For the text-containing cell, return its midpoint in (x, y) coordinate format. 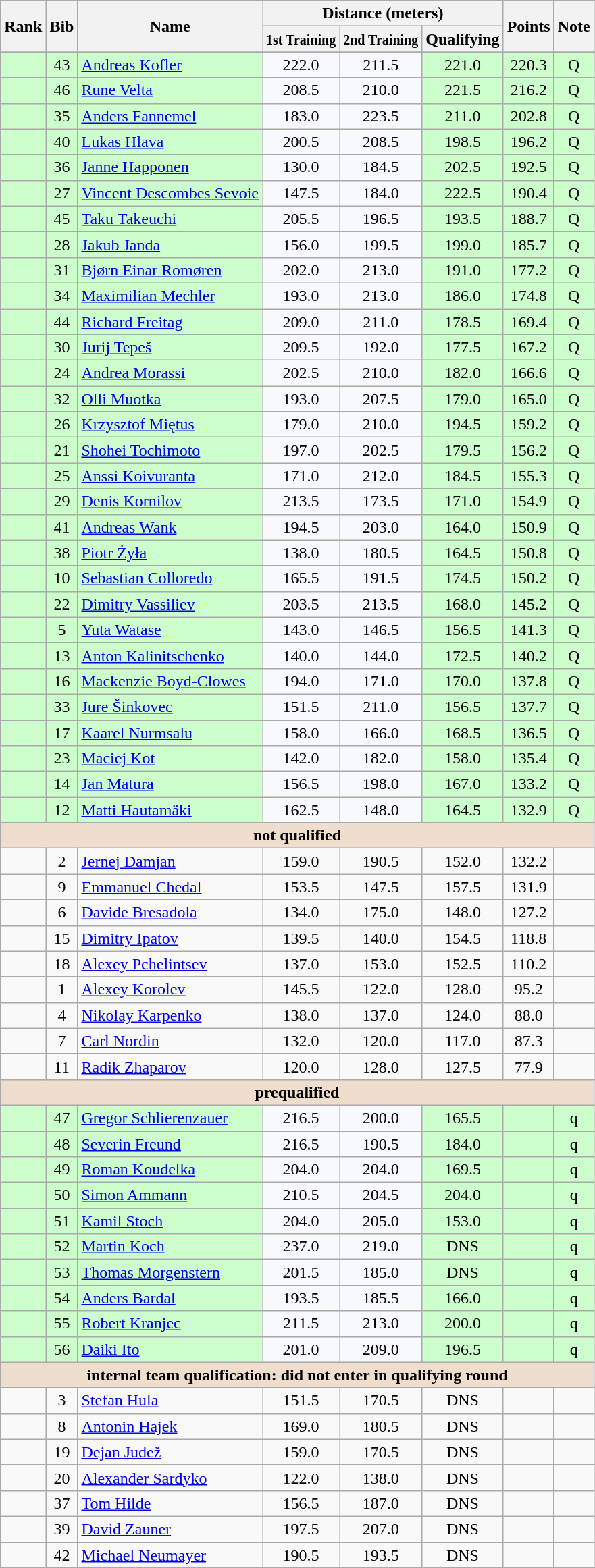
Distance (meters) (382, 13)
221.5 (463, 90)
190.4 (528, 193)
18 (62, 964)
155.3 (528, 476)
13 (62, 655)
Emmanuel Chedal (170, 887)
222.5 (463, 193)
191.0 (463, 270)
198.0 (381, 784)
Stefan Hula (170, 1401)
53 (62, 1272)
177.2 (528, 270)
141.3 (528, 630)
162.5 (301, 810)
156.0 (301, 244)
168.0 (463, 604)
20 (62, 1478)
152.0 (463, 861)
42 (62, 1555)
170.0 (463, 681)
157.5 (463, 887)
134.0 (301, 913)
41 (62, 527)
not qualified (297, 836)
Andrea Morassi (170, 373)
168.5 (463, 732)
185.0 (381, 1272)
40 (62, 142)
203.5 (301, 604)
internal team qualification: did not enter in qualifying round (297, 1375)
187.0 (381, 1503)
15 (62, 938)
19 (62, 1452)
146.5 (381, 630)
185.5 (381, 1298)
192.0 (381, 348)
6 (62, 913)
139.5 (301, 938)
164.0 (463, 527)
Sebastian Colloredo (170, 578)
29 (62, 502)
Anton Kalinitschenko (170, 655)
137.7 (528, 707)
46 (62, 90)
Robert Kranjec (170, 1324)
132.0 (301, 1041)
132.2 (528, 861)
220.3 (528, 65)
Lukas Hlava (170, 142)
127.2 (528, 913)
110.2 (528, 964)
204.5 (381, 1195)
172.5 (463, 655)
35 (62, 116)
154.9 (528, 502)
Krzysztof Miętus (170, 425)
88.0 (528, 1015)
28 (62, 244)
Tom Hilde (170, 1503)
22 (62, 604)
201.0 (301, 1349)
Andreas Wank (170, 527)
130.0 (301, 167)
198.5 (463, 142)
Jernej Damjan (170, 861)
16 (62, 681)
Jan Matura (170, 784)
197.5 (301, 1529)
Nikolay Karpenko (170, 1015)
24 (62, 373)
32 (62, 399)
Gregor Schlierenzauer (170, 1118)
9 (62, 887)
2nd Training (381, 39)
150.9 (528, 527)
Davide Bresadola (170, 913)
54 (62, 1298)
124.0 (463, 1015)
174.5 (463, 578)
Carl Nordin (170, 1041)
177.5 (463, 348)
33 (62, 707)
Michael Neumayer (170, 1555)
Dimitry Vassiliev (170, 604)
25 (62, 476)
237.0 (301, 1247)
169.4 (528, 322)
145.5 (301, 990)
Jure Šinkovec (170, 707)
169.5 (463, 1170)
Yuta Watase (170, 630)
210.5 (301, 1195)
118.8 (528, 938)
188.7 (528, 219)
197.0 (301, 450)
Qualifying (463, 39)
Jurij Tepeš (170, 348)
1st Training (301, 39)
Roman Koudelka (170, 1170)
21 (62, 450)
Jakub Janda (170, 244)
38 (62, 553)
202.8 (528, 116)
159.2 (528, 425)
222.0 (301, 65)
209.5 (301, 348)
223.5 (381, 116)
Olli Muotka (170, 399)
152.5 (463, 964)
26 (62, 425)
3 (62, 1401)
216.2 (528, 90)
165.0 (528, 399)
136.5 (528, 732)
191.5 (381, 578)
201.5 (301, 1272)
Dejan Judež (170, 1452)
140.2 (528, 655)
Kamil Stoch (170, 1221)
Martin Koch (170, 1247)
Severin Freund (170, 1144)
199.0 (463, 244)
179.5 (463, 450)
Alexey Pchelintsev (170, 964)
5 (62, 630)
17 (62, 732)
194.0 (301, 681)
45 (62, 219)
Anders Bardal (170, 1298)
205.5 (301, 219)
52 (62, 1247)
175.0 (381, 913)
200.5 (301, 142)
178.5 (463, 322)
David Zauner (170, 1529)
173.5 (381, 502)
Simon Ammann (170, 1195)
Kaarel Nurmsalu (170, 732)
39 (62, 1529)
prequalified (297, 1092)
37 (62, 1503)
143.0 (301, 630)
48 (62, 1144)
142.0 (301, 759)
Janne Happonen (170, 167)
Matti Hautamäki (170, 810)
202.0 (301, 270)
144.0 (381, 655)
167.0 (463, 784)
Bjørn Einar Romøren (170, 270)
167.2 (528, 348)
174.8 (528, 296)
166.6 (528, 373)
Mackenzie Boyd-Clowes (170, 681)
1 (62, 990)
Richard Freitag (170, 322)
51 (62, 1221)
87.3 (528, 1041)
50 (62, 1195)
36 (62, 167)
212.0 (381, 476)
Bib (62, 26)
14 (62, 784)
150.2 (528, 578)
Shohei Tochimoto (170, 450)
Thomas Morgenstern (170, 1272)
221.0 (463, 65)
154.5 (463, 938)
Radik Zhaparov (170, 1066)
Note (574, 26)
49 (62, 1170)
207.0 (381, 1529)
95.2 (528, 990)
77.9 (528, 1066)
Maciej Kot (170, 759)
44 (62, 322)
192.5 (528, 167)
10 (62, 578)
Alexander Sardyko (170, 1478)
207.5 (381, 399)
145.2 (528, 604)
Taku Takeuchi (170, 219)
133.2 (528, 784)
150.8 (528, 553)
11 (62, 1066)
2 (62, 861)
55 (62, 1324)
185.7 (528, 244)
205.0 (381, 1221)
196.2 (528, 142)
186.0 (463, 296)
135.4 (528, 759)
Anders Fannemel (170, 116)
Piotr Żyła (170, 553)
43 (62, 65)
153.5 (301, 887)
30 (62, 348)
4 (62, 1015)
27 (62, 193)
219.0 (381, 1247)
8 (62, 1426)
Vincent Descombes Sevoie (170, 193)
117.0 (463, 1041)
Daiki Ito (170, 1349)
199.5 (381, 244)
183.0 (301, 116)
47 (62, 1118)
131.9 (528, 887)
Rank (23, 26)
12 (62, 810)
132.9 (528, 810)
127.5 (463, 1066)
156.2 (528, 450)
34 (62, 296)
Rune Velta (170, 90)
7 (62, 1041)
137.8 (528, 681)
Maximilian Mechler (170, 296)
Name (170, 26)
Andreas Kofler (170, 65)
169.0 (301, 1426)
Dimitry Ipatov (170, 938)
31 (62, 270)
Antonin Hajek (170, 1426)
56 (62, 1349)
Alexey Korolev (170, 990)
Points (528, 26)
23 (62, 759)
Anssi Koivuranta (170, 476)
Denis Kornilov (170, 502)
203.0 (381, 527)
